Extract the (x, y) coordinate from the center of the cell holding the provided text.  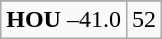
52 (144, 20)
HOU –41.0 (64, 20)
